Capture the cell that displays the provided text and extract its (x, y) central coordinate. 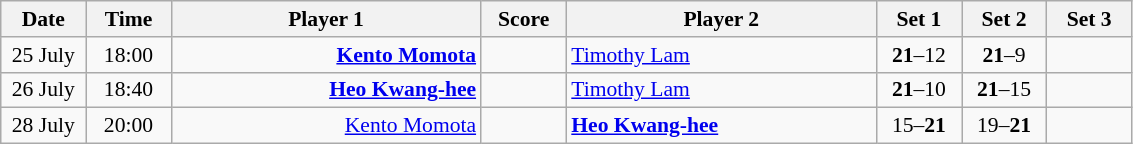
Score (524, 19)
18:00 (128, 55)
28 July (44, 126)
25 July (44, 55)
19–21 (1004, 126)
21–9 (1004, 55)
Set 2 (1004, 19)
Set 1 (918, 19)
15–21 (918, 126)
Player 1 (326, 19)
Time (128, 19)
20:00 (128, 126)
18:40 (128, 90)
Set 3 (1090, 19)
21–12 (918, 55)
Date (44, 19)
Player 2 (721, 19)
21–15 (1004, 90)
26 July (44, 90)
21–10 (918, 90)
